Output the (X, Y) coordinate of the center of the cell containing the given text.  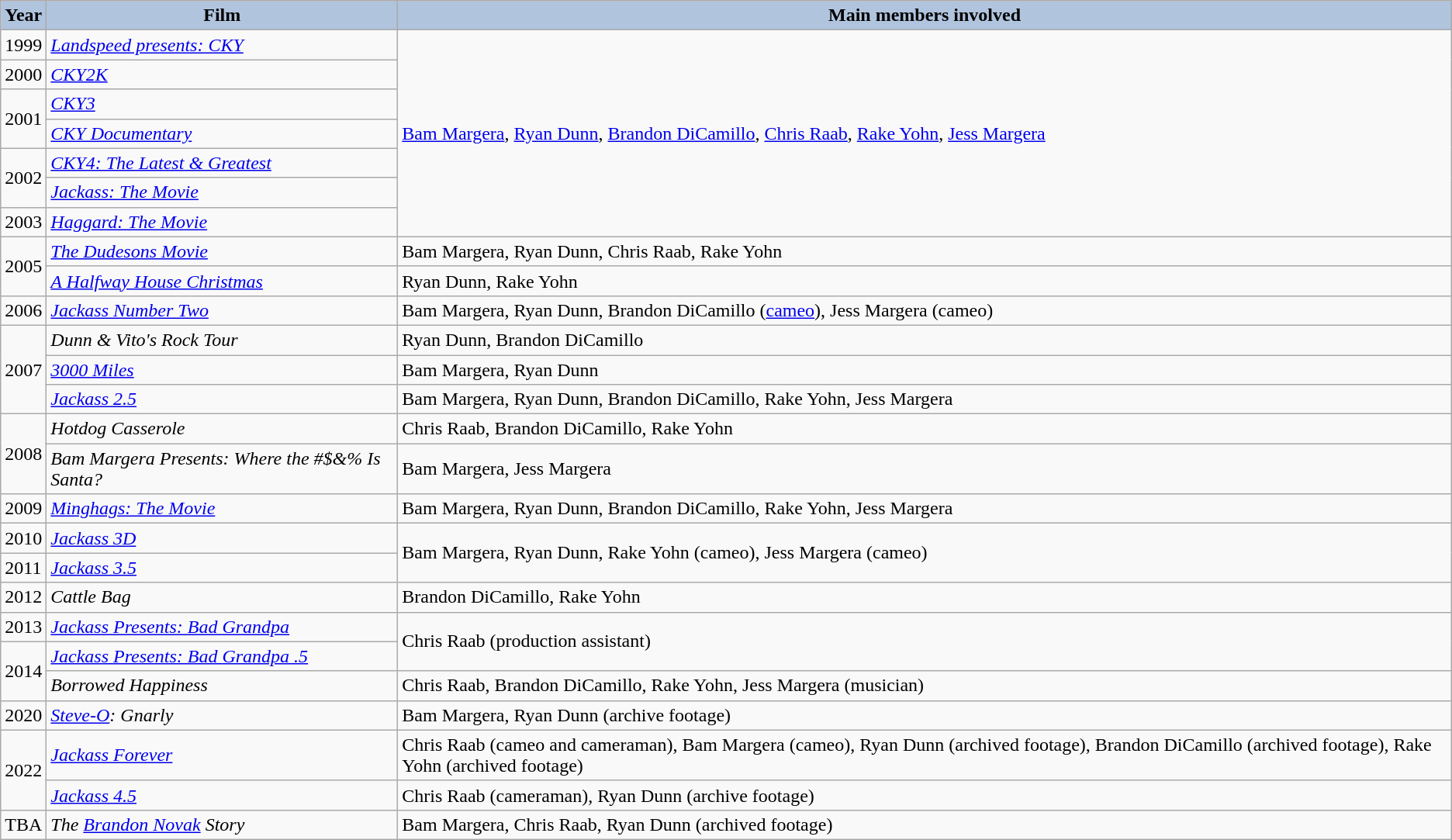
2000 (23, 74)
2007 (23, 369)
Jackass 2.5 (222, 399)
Bam Margera, Chris Raab, Ryan Dunn (archived footage) (925, 824)
2013 (23, 627)
Brandon DiCamillo, Rake Yohn (925, 597)
2008 (23, 455)
Haggard: The Movie (222, 222)
Jackass 3.5 (222, 568)
2020 (23, 715)
Jackass Presents: Bad Grandpa (222, 627)
Chris Raab (cameraman), Ryan Dunn (archive footage) (925, 795)
2002 (23, 178)
2006 (23, 310)
Steve-O: Gnarly (222, 715)
Film (222, 16)
Bam Margera, Ryan Dunn (archive footage) (925, 715)
2009 (23, 509)
Chris Raab, Brandon DiCamillo, Rake Yohn (925, 429)
Bam Margera, Ryan Dunn, Chris Raab, Rake Yohn (925, 251)
1999 (23, 45)
Hotdog Casserole (222, 429)
Chris Raab (production assistant) (925, 641)
Jackass 3D (222, 538)
Ryan Dunn, Brandon DiCamillo (925, 340)
Bam Margera, Ryan Dunn, Brandon DiCamillo (cameo), Jess Margera (cameo) (925, 310)
3000 Miles (222, 370)
Landspeed presents: CKY (222, 45)
Bam Margera Presents: Where the #$&% Is Santa? (222, 468)
2012 (23, 597)
Bam Margera, Ryan Dunn, Rake Yohn (cameo), Jess Margera (cameo) (925, 553)
Jackass Number Two (222, 310)
Year (23, 16)
Jackass 4.5 (222, 795)
2005 (23, 266)
CKY Documentary (222, 133)
Bam Margera, Ryan Dunn (925, 370)
Minghags: The Movie (222, 509)
2003 (23, 222)
A Halfway House Christmas (222, 281)
CKY3 (222, 104)
Ryan Dunn, Rake Yohn (925, 281)
Dunn & Vito's Rock Tour (222, 340)
Jackass Forever (222, 755)
The Brandon Novak Story (222, 824)
Chris Raab, Brandon DiCamillo, Rake Yohn, Jess Margera (musician) (925, 686)
Jackass Presents: Bad Grandpa .5 (222, 656)
Cattle Bag (222, 597)
Main members involved (925, 16)
2010 (23, 538)
Bam Margera, Jess Margera (925, 468)
2001 (23, 119)
2011 (23, 568)
2014 (23, 671)
Bam Margera, Ryan Dunn, Brandon DiCamillo, Chris Raab, Rake Yohn, Jess Margera (925, 133)
CKY4: The Latest & Greatest (222, 163)
The Dudesons Movie (222, 251)
CKY2K (222, 74)
TBA (23, 824)
Borrowed Happiness (222, 686)
Jackass: The Movie (222, 192)
2022 (23, 769)
